Capture the cell that displays the provided text and extract its [x, y] central coordinate. 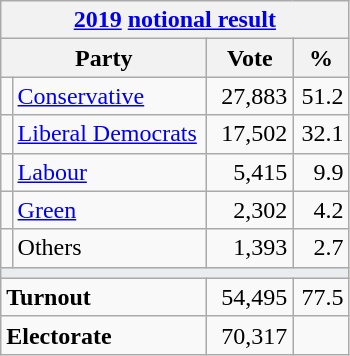
% [321, 58]
Turnout [104, 297]
70,317 [250, 335]
Electorate [104, 335]
Liberal Democrats [110, 134]
Others [110, 248]
9.9 [321, 172]
4.2 [321, 210]
1,393 [250, 248]
54,495 [250, 297]
2019 notional result [175, 20]
17,502 [250, 134]
2,302 [250, 210]
Conservative [110, 96]
Vote [250, 58]
5,415 [250, 172]
Green [110, 210]
Party [104, 58]
Labour [110, 172]
2.7 [321, 248]
27,883 [250, 96]
51.2 [321, 96]
77.5 [321, 297]
32.1 [321, 134]
